From the cell containing the given text, extract its center point as (x, y) coordinate. 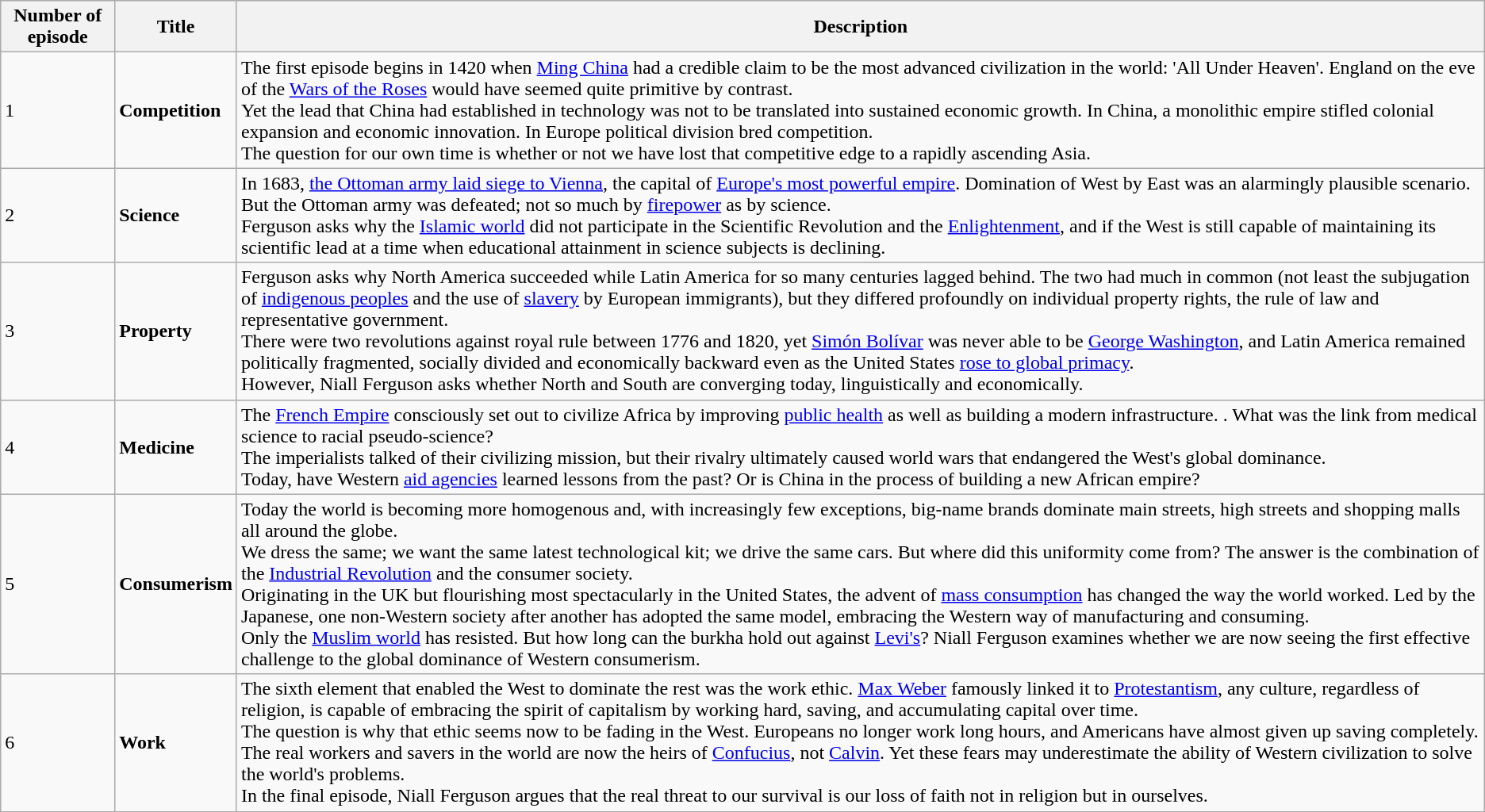
Medicine (176, 447)
4 (58, 447)
Description (860, 27)
5 (58, 584)
Number of episode (58, 27)
2 (58, 216)
Competition (176, 110)
Consumerism (176, 584)
1 (58, 110)
Property (176, 331)
Title (176, 27)
3 (58, 331)
Work (176, 742)
Science (176, 216)
6 (58, 742)
